Extract the [X, Y] coordinate from the center of the cell holding the provided text.  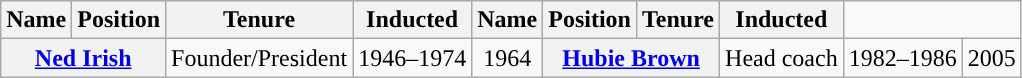
2005 [992, 58]
Ned Irish [84, 58]
1982–1986 [902, 58]
1964 [508, 58]
Hubie Brown [632, 58]
Head coach [782, 58]
1946–1974 [412, 58]
Founder/President [260, 58]
